Output the [X, Y] coordinate of the center of the cell containing the given text.  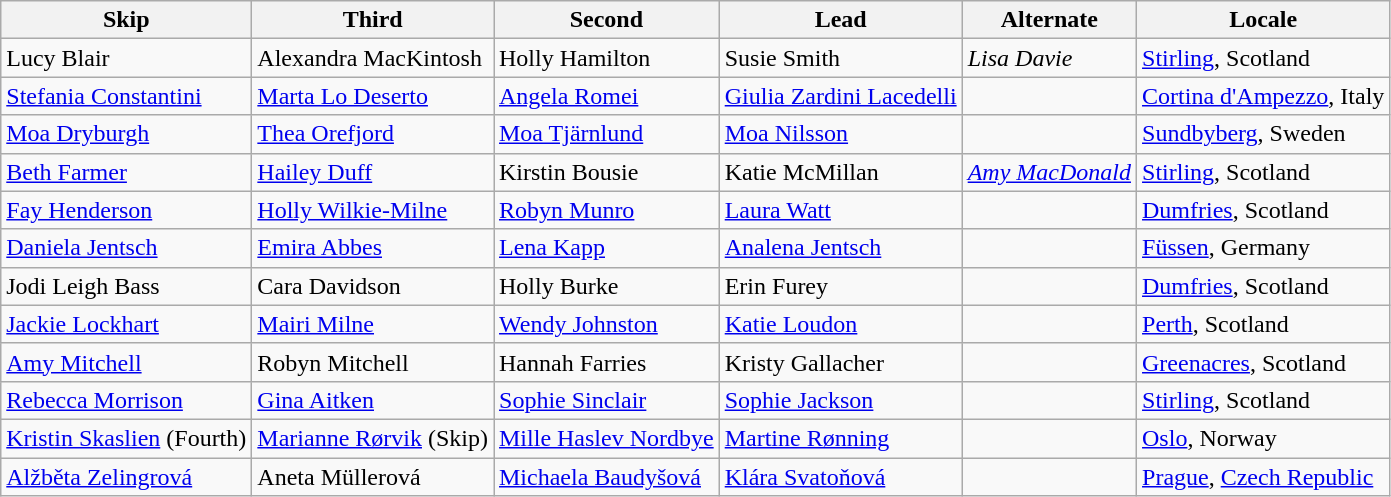
Third [373, 20]
Moa Tjärnlund [607, 134]
Thea Orefjord [373, 134]
Fay Henderson [126, 210]
Amy Mitchell [126, 362]
Angela Romei [607, 96]
Cara Davidson [373, 286]
Michaela Baudyšová [607, 477]
Marianne Rørvik (Skip) [373, 438]
Perth, Scotland [1264, 324]
Moa Dryburgh [126, 134]
Kristy Gallacher [840, 362]
Giulia Zardini Lacedelli [840, 96]
Moa Nilsson [840, 134]
Holly Burke [607, 286]
Second [607, 20]
Alternate [1049, 20]
Katie Loudon [840, 324]
Lisa Davie [1049, 58]
Klára Svatoňová [840, 477]
Skip [126, 20]
Lena Kapp [607, 248]
Sundbyberg, Sweden [1264, 134]
Kristin Skaslien (Fourth) [126, 438]
Robyn Munro [607, 210]
Sophie Sinclair [607, 400]
Laura Watt [840, 210]
Erin Furey [840, 286]
Daniela Jentsch [126, 248]
Kirstin Bousie [607, 172]
Holly Hamilton [607, 58]
Gina Aitken [373, 400]
Jodi Leigh Bass [126, 286]
Alžběta Zelingrová [126, 477]
Alexandra MacKintosh [373, 58]
Hannah Farries [607, 362]
Locale [1264, 20]
Wendy Johnston [607, 324]
Füssen, Germany [1264, 248]
Lucy Blair [126, 58]
Prague, Czech Republic [1264, 477]
Robyn Mitchell [373, 362]
Greenacres, Scotland [1264, 362]
Cortina d'Ampezzo, Italy [1264, 96]
Sophie Jackson [840, 400]
Beth Farmer [126, 172]
Lead [840, 20]
Amy MacDonald [1049, 172]
Jackie Lockhart [126, 324]
Rebecca Morrison [126, 400]
Analena Jentsch [840, 248]
Martine Rønning [840, 438]
Oslo, Norway [1264, 438]
Susie Smith [840, 58]
Mille Haslev Nordbye [607, 438]
Mairi Milne [373, 324]
Holly Wilkie-Milne [373, 210]
Hailey Duff [373, 172]
Emira Abbes [373, 248]
Aneta Müllerová [373, 477]
Marta Lo Deserto [373, 96]
Katie McMillan [840, 172]
Stefania Constantini [126, 96]
